Scan for the cell matching the given text and deliver its (x, y) coordinate at center. 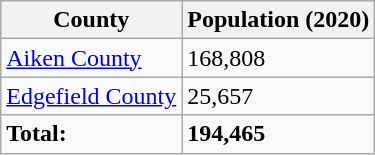
Aiken County (92, 58)
County (92, 20)
168,808 (278, 58)
25,657 (278, 96)
Population (2020) (278, 20)
Total: (92, 134)
Edgefield County (92, 96)
194,465 (278, 134)
